Return [x, y] of the center of cell containing provided text 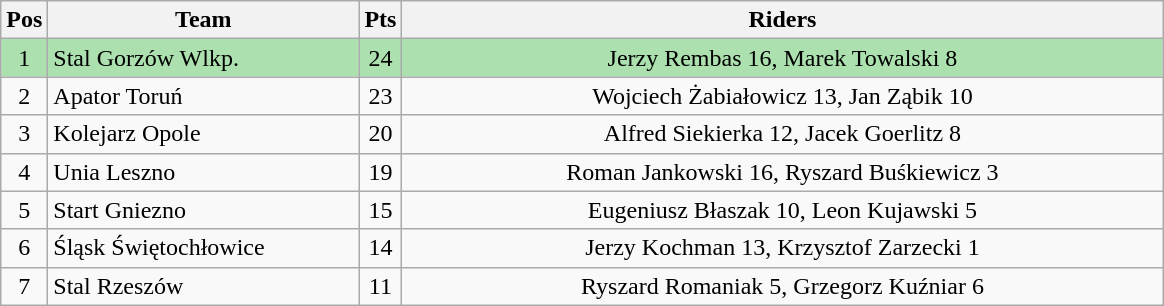
Kolejarz Opole [204, 134]
Unia Leszno [204, 172]
20 [380, 134]
Śląsk Świętochłowice [204, 248]
Riders [782, 20]
Roman Jankowski 16, Ryszard Buśkiewicz 3 [782, 172]
19 [380, 172]
11 [380, 286]
Jerzy Rembas 16, Marek Towalski 8 [782, 58]
23 [380, 96]
24 [380, 58]
14 [380, 248]
Ryszard Romaniak 5, Grzegorz Kuźniar 6 [782, 286]
Pos [24, 20]
15 [380, 210]
3 [24, 134]
2 [24, 96]
Alfred Siekierka 12, Jacek Goerlitz 8 [782, 134]
Start Gniezno [204, 210]
Jerzy Kochman 13, Krzysztof Zarzecki 1 [782, 248]
Team [204, 20]
Wojciech Żabiałowicz 13, Jan Ząbik 10 [782, 96]
5 [24, 210]
Stal Gorzów Wlkp. [204, 58]
1 [24, 58]
4 [24, 172]
Stal Rzeszów [204, 286]
7 [24, 286]
Pts [380, 20]
6 [24, 248]
Apator Toruń [204, 96]
Eugeniusz Błaszak 10, Leon Kujawski 5 [782, 210]
